Scan for the cell matching the given text and deliver its [x, y] coordinate at center. 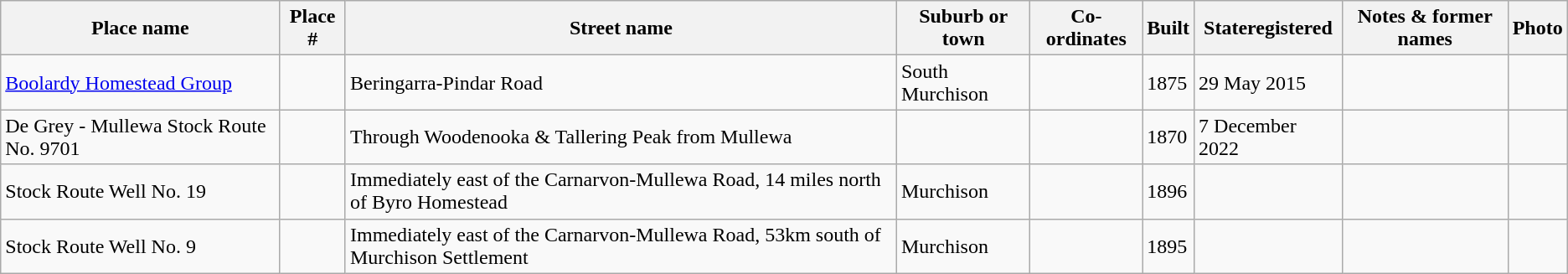
Immediately east of the Carnarvon-Mullewa Road, 53km south of Murchison Settlement [621, 246]
Stock Route Well No. 9 [141, 246]
1875 [1168, 82]
South Murchison [963, 82]
Built [1168, 28]
De Grey - Mullewa Stock Route No. 9701 [141, 137]
Stateregistered [1268, 28]
Beringarra-Pindar Road [621, 82]
Boolardy Homestead Group [141, 82]
Notes & former names [1425, 28]
Through Woodenooka & Tallering Peak from Mullewa [621, 137]
Photo [1538, 28]
Street name [621, 28]
1870 [1168, 137]
1896 [1168, 191]
Co-ordinates [1086, 28]
Stock Route Well No. 19 [141, 191]
29 May 2015 [1268, 82]
1895 [1168, 246]
7 December 2022 [1268, 137]
Immediately east of the Carnarvon-Mullewa Road, 14 miles north of Byro Homestead [621, 191]
Place # [313, 28]
Suburb or town [963, 28]
Place name [141, 28]
